Capture the cell that displays the provided text and extract its (X, Y) central coordinate. 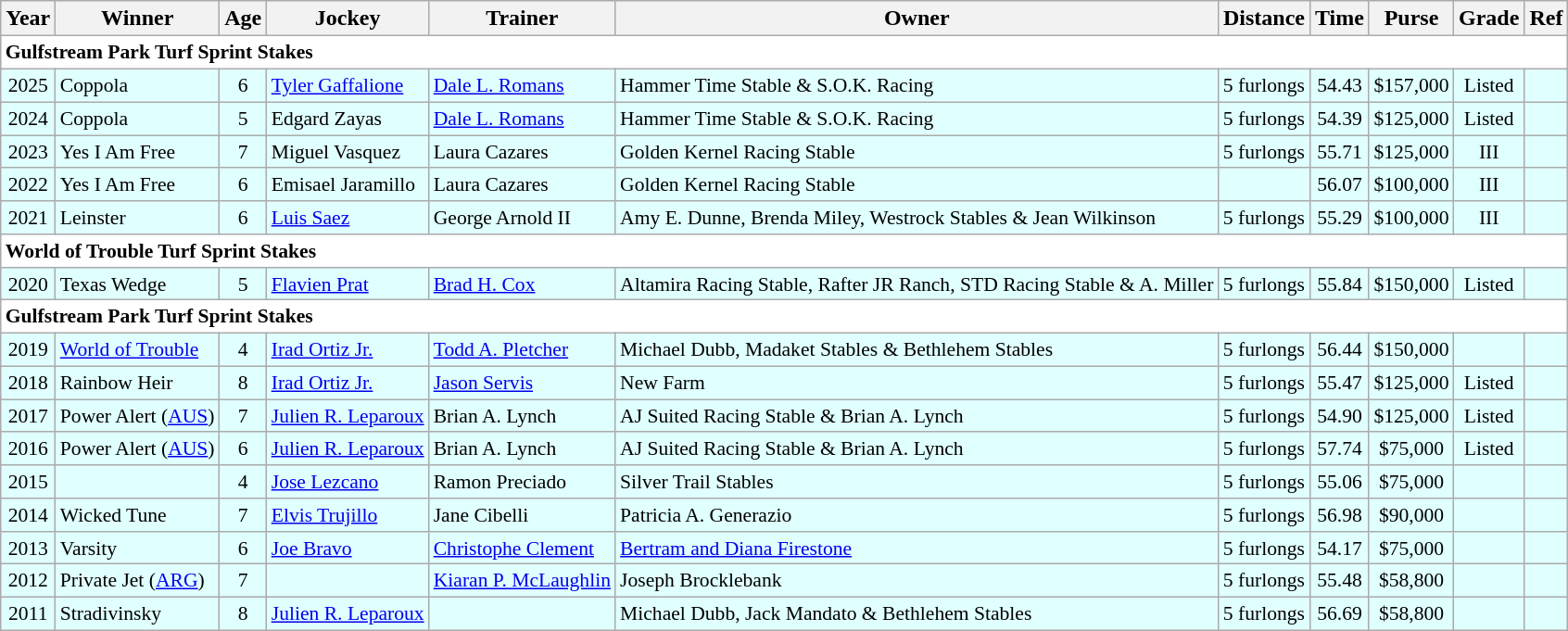
Edgard Zayas (348, 119)
$90,000 (1410, 515)
2013 (28, 548)
World of Trouble (137, 349)
Grade (1489, 19)
Silver Trail Stables (917, 482)
Elvis Trujillo (348, 515)
Distance (1264, 19)
2024 (28, 119)
Patricia A. Generazio (917, 515)
54.17 (1339, 548)
Jason Servis (523, 383)
Texas Wedge (137, 284)
World of Trouble Turf Sprint Stakes (784, 251)
2025 (28, 85)
2015 (28, 482)
Luis Saez (348, 218)
56.44 (1339, 349)
Purse (1410, 19)
2016 (28, 448)
54.43 (1339, 85)
55.47 (1339, 383)
Joe Bravo (348, 548)
Kiaran P. McLaughlin (523, 581)
2020 (28, 284)
Brad H. Cox (523, 284)
Private Jet (ARG) (137, 581)
New Farm (917, 383)
Time (1339, 19)
2021 (28, 218)
Wicked Tune (137, 515)
Altamira Racing Stable, Rafter JR Ranch, STD Racing Stable & A. Miller (917, 284)
Ramon Preciado (523, 482)
57.74 (1339, 448)
Age (243, 19)
54.39 (1339, 119)
Michael Dubb, Jack Mandato & Bethlehem Stables (917, 613)
56.07 (1339, 184)
Stradivinsky (137, 613)
2017 (28, 416)
Trainer (523, 19)
2022 (28, 184)
Jockey (348, 19)
54.90 (1339, 416)
Tyler Gaffalione (348, 85)
$157,000 (1410, 85)
2014 (28, 515)
2011 (28, 613)
55.84 (1339, 284)
2012 (28, 581)
Varsity (137, 548)
2019 (28, 349)
2023 (28, 152)
Christophe Clement (523, 548)
2018 (28, 383)
Miguel Vasquez (348, 152)
Bertram and Diana Firestone (917, 548)
Year (28, 19)
Winner (137, 19)
55.48 (1339, 581)
55.29 (1339, 218)
Emisael Jaramillo (348, 184)
Amy E. Dunne, Brenda Miley, Westrock Stables & Jean Wilkinson (917, 218)
56.69 (1339, 613)
Owner (917, 19)
55.06 (1339, 482)
George Arnold II (523, 218)
Flavien Prat (348, 284)
Michael Dubb, Madaket Stables & Bethlehem Stables (917, 349)
Leinster (137, 218)
56.98 (1339, 515)
Jane Cibelli (523, 515)
Ref (1546, 19)
Rainbow Heir (137, 383)
Jose Lezcano (348, 482)
Todd A. Pletcher (523, 349)
Joseph Brocklebank (917, 581)
55.71 (1339, 152)
